Extract the (x, y) coordinate from the center of the cell holding the provided text.  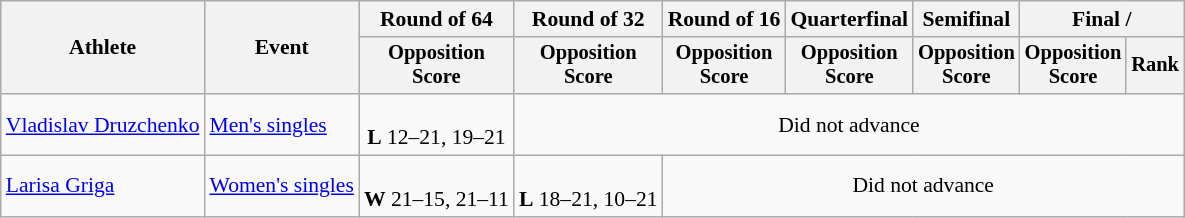
L 12–21, 19–21 (436, 124)
Quarterfinal (849, 19)
Athlete (103, 48)
Final / (1102, 19)
Larisa Griga (103, 186)
Rank (1155, 66)
Round of 64 (436, 19)
Event (281, 48)
Semifinal (966, 19)
Vladislav Druzchenko (103, 124)
L 18–21, 10–21 (588, 186)
Men's singles (281, 124)
Women's singles (281, 186)
Round of 32 (588, 19)
W 21–15, 21–11 (436, 186)
Round of 16 (724, 19)
